Locate the cell with the specified text and output its (X, Y) center coordinate. 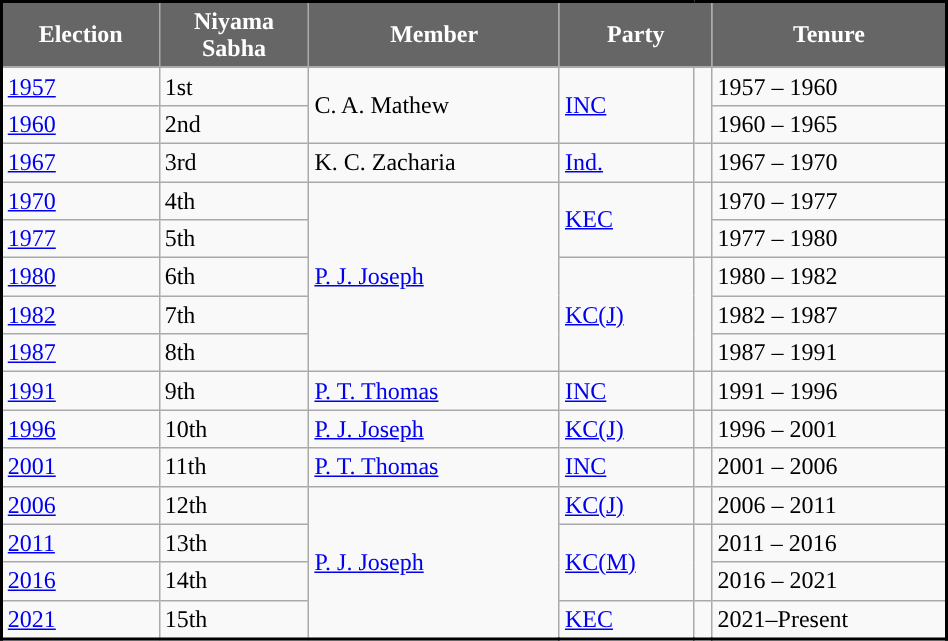
3rd (234, 162)
2006 – 2011 (829, 505)
NiyamaSabha (234, 35)
1967 – 1970 (829, 162)
6th (234, 277)
1960 (81, 124)
1987 – 1991 (829, 353)
1977 (81, 239)
Party (636, 35)
1980 – 1982 (829, 277)
13th (234, 543)
11th (234, 467)
14th (234, 581)
1991 (81, 391)
C. A. Mathew (434, 105)
1980 (81, 277)
1996 (81, 429)
1996 – 2001 (829, 429)
2016 (81, 581)
1977 – 1980 (829, 239)
KC(M) (626, 562)
1960 – 1965 (829, 124)
2021 (81, 620)
1957 – 1960 (829, 86)
10th (234, 429)
1987 (81, 353)
12th (234, 505)
1982 – 1987 (829, 315)
1970 – 1977 (829, 201)
K. C. Zacharia (434, 162)
1982 (81, 315)
5th (234, 239)
4th (234, 201)
1st (234, 86)
1957 (81, 86)
7th (234, 315)
15th (234, 620)
2006 (81, 505)
2011 (81, 543)
1970 (81, 201)
2016 – 2021 (829, 581)
Ind. (626, 162)
9th (234, 391)
Election (81, 35)
Member (434, 35)
Tenure (829, 35)
2001 – 2006 (829, 467)
8th (234, 353)
2nd (234, 124)
1991 – 1996 (829, 391)
2001 (81, 467)
2021–Present (829, 620)
2011 – 2016 (829, 543)
1967 (81, 162)
